Pinpoint the cell where the given text exists, returning its [X, Y] midpoint coordinate. 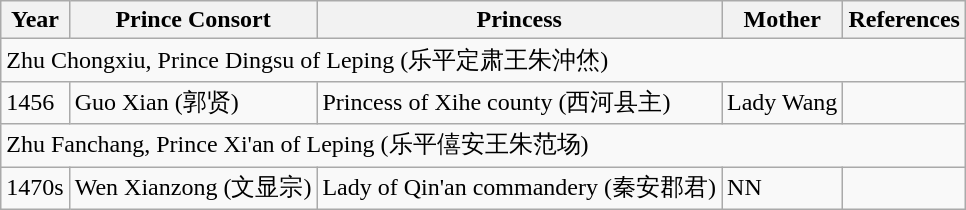
Zhu Chongxiu, Prince Dingsu of Leping (乐平定肃王朱沖烋) [484, 60]
1470s [35, 188]
Prince Consort [193, 20]
References [904, 20]
Year [35, 20]
1456 [35, 102]
NN [782, 188]
Princess [520, 20]
Lady Wang [782, 102]
Lady of Qin'an commandery (秦安郡君) [520, 188]
Guo Xian (郭贤) [193, 102]
Wen Xianzong (文显宗) [193, 188]
Princess of Xihe county (西河县主) [520, 102]
Zhu Fanchang, Prince Xi'an of Leping (乐平僖安王朱范场) [484, 146]
Mother [782, 20]
